Return the [x, y] coordinate for the center point of the cell that contains the specified text.  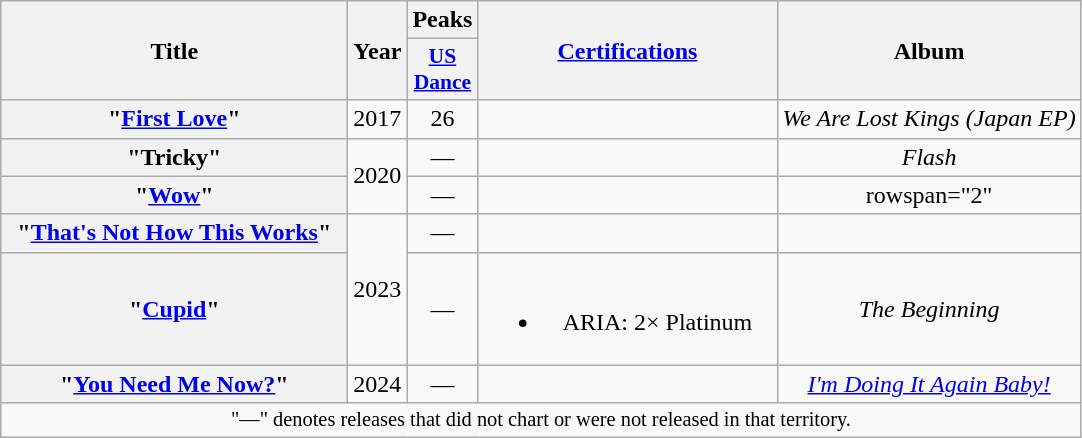
Album [929, 50]
"Cupid" [174, 308]
"You Need Me Now?" [174, 384]
We Are Lost Kings (Japan EP) [929, 119]
The Beginning [929, 308]
Flash [929, 157]
2017 [378, 119]
"—" denotes releases that did not chart or were not released in that territory. [541, 420]
"First Love" [174, 119]
ARIA: 2× Platinum [628, 308]
rowspan="2" [929, 195]
2023 [378, 290]
Title [174, 50]
"Wow" [174, 195]
Certifications [628, 50]
2024 [378, 384]
"That's Not How This Works" [174, 233]
USDance [442, 70]
"Tricky" [174, 157]
26 [442, 119]
Peaks [442, 20]
Year [378, 50]
I'm Doing It Again Baby! [929, 384]
2020 [378, 176]
